For the text-containing cell, return its midpoint in [X, Y] coordinate format. 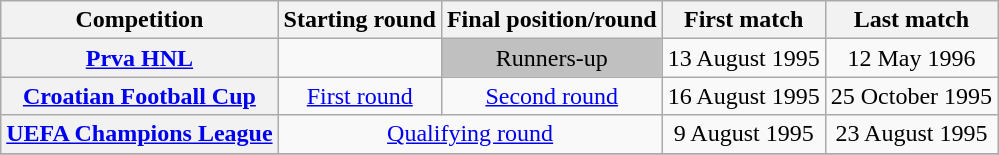
Second round [552, 96]
UEFA Champions League [140, 134]
First round [360, 96]
Final position/round [552, 20]
Croatian Football Cup [140, 96]
Last match [911, 20]
Runners-up [552, 58]
25 October 1995 [911, 96]
First match [744, 20]
Competition [140, 20]
9 August 1995 [744, 134]
Qualifying round [470, 134]
Starting round [360, 20]
23 August 1995 [911, 134]
12 May 1996 [911, 58]
13 August 1995 [744, 58]
16 August 1995 [744, 96]
Prva HNL [140, 58]
